Capture the cell that displays the provided text and extract its (X, Y) central coordinate. 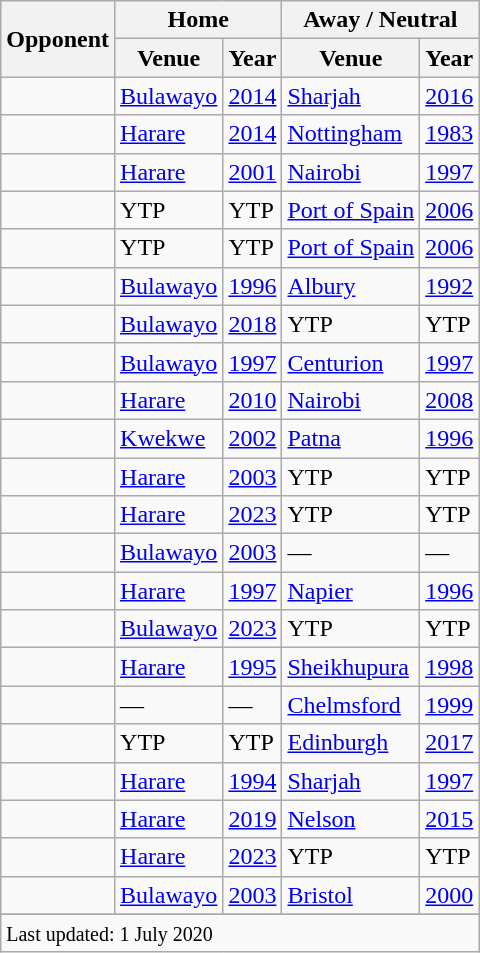
2002 (252, 438)
2019 (252, 819)
Edinburgh (351, 743)
Chelmsford (351, 705)
2010 (252, 400)
1998 (450, 667)
2000 (450, 895)
Albury (351, 286)
1992 (450, 286)
Kwekwe (169, 438)
1983 (450, 134)
2018 (252, 324)
Opponent (58, 39)
Home (198, 20)
2016 (450, 96)
2008 (450, 400)
Sheikhupura (351, 667)
Centurion (351, 362)
Last updated: 1 July 2020 (240, 933)
Nottingham (351, 134)
2017 (450, 743)
Napier (351, 591)
1995 (252, 667)
1999 (450, 705)
Away / Neutral (380, 20)
2001 (252, 172)
2015 (450, 819)
Nelson (351, 819)
Patna (351, 438)
1994 (252, 781)
Bristol (351, 895)
